Search for the cell housing the specified text and yield its (X, Y) center coordinate. 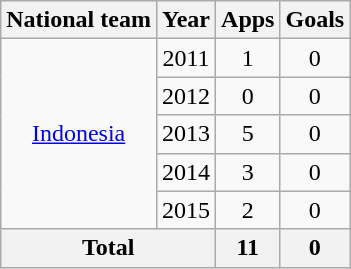
2 (248, 210)
Goals (315, 20)
Indonesia (79, 134)
5 (248, 134)
1 (248, 58)
2011 (186, 58)
Year (186, 20)
2014 (186, 172)
2013 (186, 134)
National team (79, 20)
3 (248, 172)
11 (248, 248)
Total (108, 248)
Apps (248, 20)
2015 (186, 210)
2012 (186, 96)
